Capture the cell that displays the provided text and extract its [x, y] central coordinate. 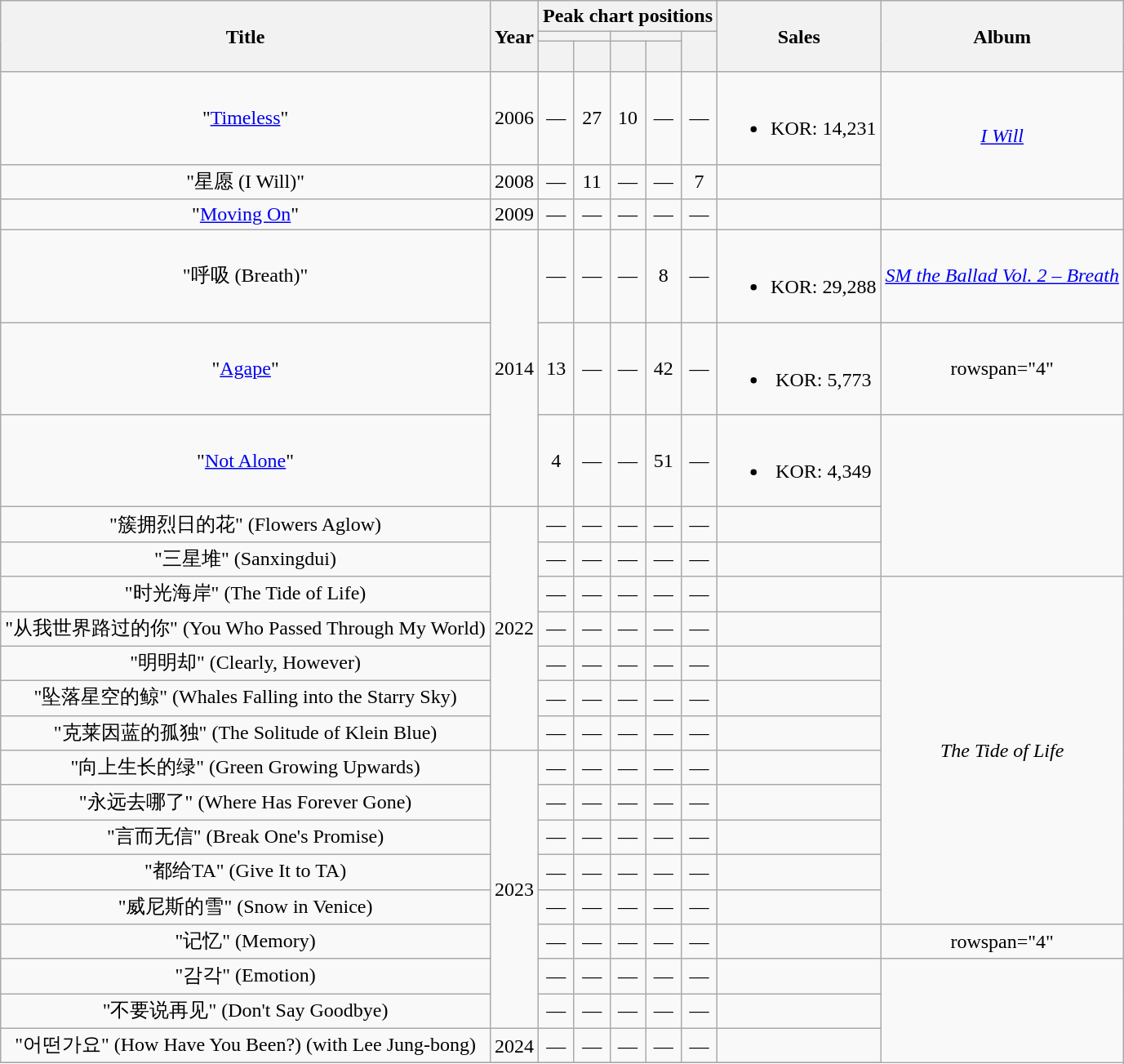
2009 [514, 215]
SM the Ballad Vol. 2 – Breath [1002, 276]
"从我世界路过的你" (You Who Passed Through My World) [246, 629]
Album [1002, 36]
"Not Alone" [246, 461]
KOR: 14,231 [799, 118]
27 [592, 118]
"Moving On" [246, 215]
10 [628, 118]
2022 [514, 629]
11 [592, 181]
"Timeless" [246, 118]
"都给TA" (Give It to TA) [246, 872]
KOR: 5,773 [799, 369]
"Agape" [246, 369]
42 [664, 369]
Sales [799, 36]
13 [556, 369]
7 [700, 181]
The Tide of Life [1002, 750]
4 [556, 461]
"呼吸 (Breath)" [246, 276]
Title [246, 36]
2024 [514, 1045]
2008 [514, 181]
"明明却" (Clearly, However) [246, 663]
Peak chart positions [627, 16]
"永远去哪了" (Where Has Forever Gone) [246, 802]
2014 [514, 369]
"威尼斯的雪" (Snow in Venice) [246, 906]
"三星堆" (Sanxingdui) [246, 559]
"时光海岸" (The Tide of Life) [246, 594]
2023 [514, 889]
"星愿 (I Will)" [246, 181]
I Will [1002, 136]
"不要说再见" (Don't Say Goodbye) [246, 1011]
"克莱因蓝的孤独" (The Solitude of Klein Blue) [246, 733]
"坠落星空的鲸" (Whales Falling into the Starry Sky) [246, 699]
8 [664, 276]
Year [514, 36]
"言而无信" (Break One's Promise) [246, 838]
KOR: 29,288 [799, 276]
KOR: 4,349 [799, 461]
51 [664, 461]
"向上生长的绿" (Green Growing Upwards) [246, 768]
"簇拥烈日的花" (Flowers Aglow) [246, 524]
"어떤가요" (How Have You Been?) (with Lee Jung-bong) [246, 1045]
2006 [514, 118]
"记忆" (Memory) [246, 942]
"감각" (Emotion) [246, 977]
